Pinpoint the cell where the given text exists, returning its [x, y] midpoint coordinate. 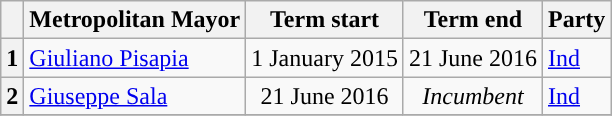
1 [12, 58]
1 January 2015 [325, 58]
Term start [325, 20]
Metropolitan Mayor [135, 20]
Incumbent [472, 96]
2 [12, 96]
Term end [472, 20]
Giuseppe Sala [135, 96]
Giuliano Pisapia [135, 58]
Party [576, 20]
